Identify which cell holds the provided text, then report its [x, y] central coordinate. 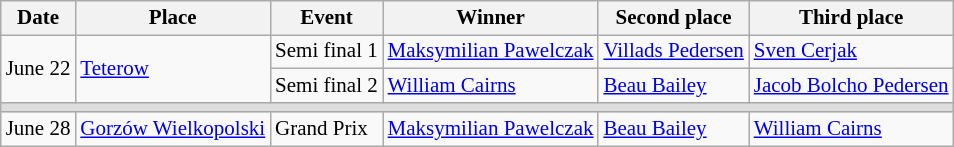
Second place [673, 18]
Semi final 2 [326, 86]
Event [326, 18]
Third place [852, 18]
Teterow [172, 69]
June 28 [38, 129]
Gorzów Wielkopolski [172, 129]
Villads Pedersen [673, 52]
Semi final 1 [326, 52]
Date [38, 18]
Winner [491, 18]
June 22 [38, 69]
Sven Cerjak [852, 52]
Place [172, 18]
Jacob Bolcho Pedersen [852, 86]
Grand Prix [326, 129]
